Detect which cell encompasses the target text, then output its (X, Y) center coordinate. 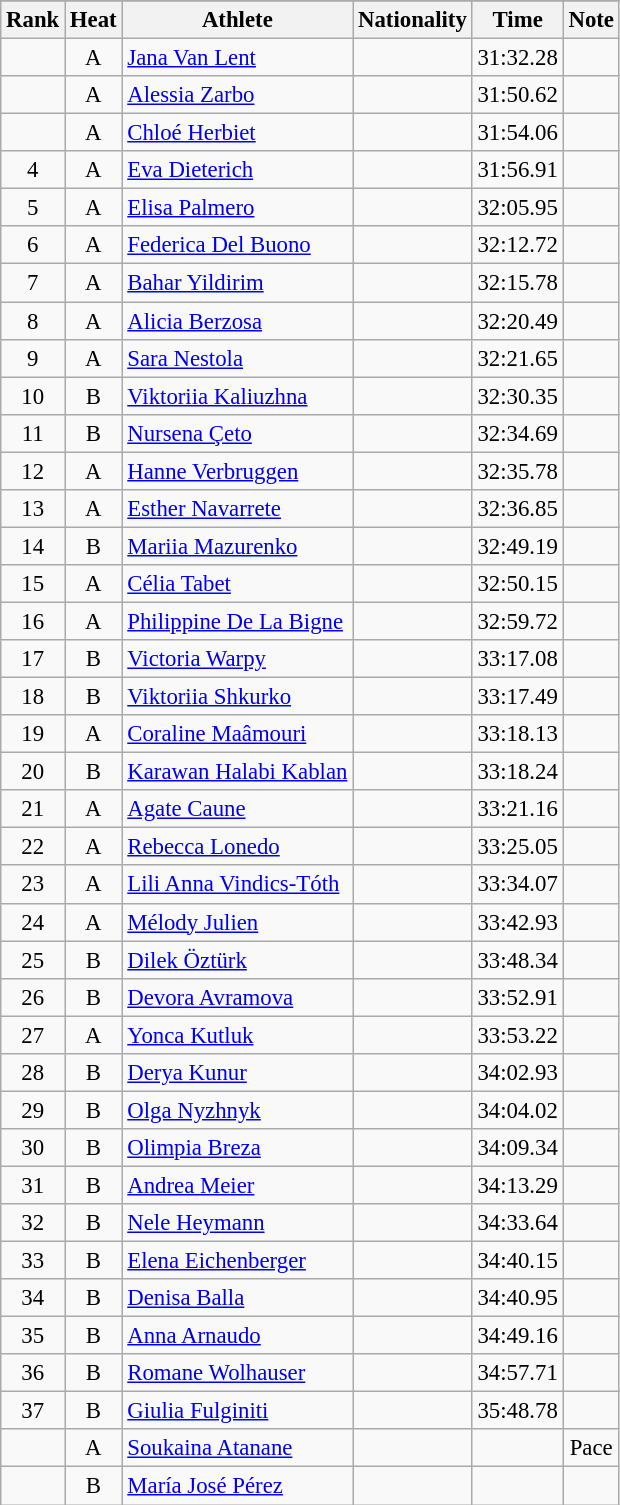
Viktoriia Shkurko (238, 697)
32:49.19 (518, 546)
27 (33, 1035)
34:13.29 (518, 1185)
33:18.24 (518, 772)
9 (33, 358)
4 (33, 170)
33:25.05 (518, 847)
Athlete (238, 20)
Nationality (412, 20)
Agate Caune (238, 809)
34:49.16 (518, 1336)
31 (33, 1185)
Philippine De La Bigne (238, 621)
Viktoriia Kaliuzhna (238, 396)
Célia Tabet (238, 584)
33 (33, 1261)
37 (33, 1411)
Dilek Öztürk (238, 960)
Victoria Warpy (238, 659)
Soukaina Atanane (238, 1449)
Nursena Çeto (238, 433)
Mélody Julien (238, 922)
34 (33, 1298)
21 (33, 809)
30 (33, 1148)
35:48.78 (518, 1411)
Yonca Kutluk (238, 1035)
María José Pérez (238, 1486)
31:56.91 (518, 170)
16 (33, 621)
31:32.28 (518, 58)
32:59.72 (518, 621)
22 (33, 847)
Sara Nestola (238, 358)
Derya Kunur (238, 1073)
15 (33, 584)
31:54.06 (518, 133)
28 (33, 1073)
34:02.93 (518, 1073)
32:05.95 (518, 208)
8 (33, 321)
Anna Arnaudo (238, 1336)
Note (591, 20)
23 (33, 885)
32:21.65 (518, 358)
Alicia Berzosa (238, 321)
33:34.07 (518, 885)
12 (33, 471)
29 (33, 1110)
Mariia Mazurenko (238, 546)
Rebecca Lonedo (238, 847)
17 (33, 659)
Heat (94, 20)
18 (33, 697)
20 (33, 772)
Giulia Fulginiti (238, 1411)
31:50.62 (518, 95)
Romane Wolhauser (238, 1373)
34:40.15 (518, 1261)
5 (33, 208)
Rank (33, 20)
36 (33, 1373)
Federica Del Buono (238, 245)
Nele Heymann (238, 1223)
32:12.72 (518, 245)
33:48.34 (518, 960)
32:15.78 (518, 283)
Andrea Meier (238, 1185)
32:50.15 (518, 584)
Olimpia Breza (238, 1148)
33:52.91 (518, 997)
24 (33, 922)
Time (518, 20)
Pace (591, 1449)
Coraline Maâmouri (238, 734)
6 (33, 245)
26 (33, 997)
32:20.49 (518, 321)
35 (33, 1336)
Esther Navarrete (238, 509)
10 (33, 396)
34:09.34 (518, 1148)
34:57.71 (518, 1373)
14 (33, 546)
Jana Van Lent (238, 58)
Elisa Palmero (238, 208)
33:17.08 (518, 659)
Lili Anna Vindics-Tóth (238, 885)
Eva Dieterich (238, 170)
Elena Eichenberger (238, 1261)
33:18.13 (518, 734)
32:35.78 (518, 471)
34:04.02 (518, 1110)
32:34.69 (518, 433)
19 (33, 734)
32 (33, 1223)
Chloé Herbiet (238, 133)
11 (33, 433)
Alessia Zarbo (238, 95)
34:40.95 (518, 1298)
7 (33, 283)
33:21.16 (518, 809)
Denisa Balla (238, 1298)
Bahar Yildirim (238, 283)
33:42.93 (518, 922)
32:30.35 (518, 396)
25 (33, 960)
13 (33, 509)
33:53.22 (518, 1035)
Devora Avramova (238, 997)
Olga Nyzhnyk (238, 1110)
Hanne Verbruggen (238, 471)
34:33.64 (518, 1223)
32:36.85 (518, 509)
33:17.49 (518, 697)
Karawan Halabi Kablan (238, 772)
